Return the (X, Y) coordinate for the center point of the cell that contains the specified text.  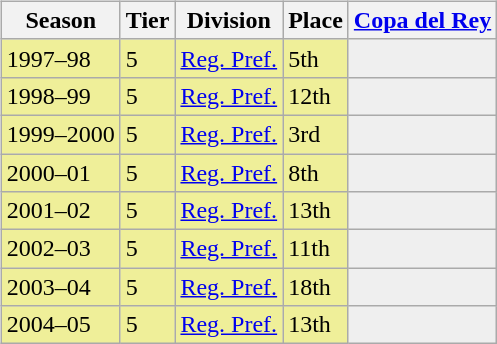
2003–04 (60, 287)
2002–03 (60, 249)
11th (316, 249)
2001–02 (60, 211)
5th (316, 58)
1998–99 (60, 96)
2004–05 (60, 325)
Place (316, 20)
18th (316, 287)
Copa del Rey (422, 20)
Season (60, 20)
3rd (316, 134)
2000–01 (60, 173)
8th (316, 173)
1999–2000 (60, 134)
12th (316, 96)
1997–98 (60, 58)
Division (229, 20)
Tier (148, 20)
